Extract the (X, Y) coordinate from the center of the cell holding the provided text.  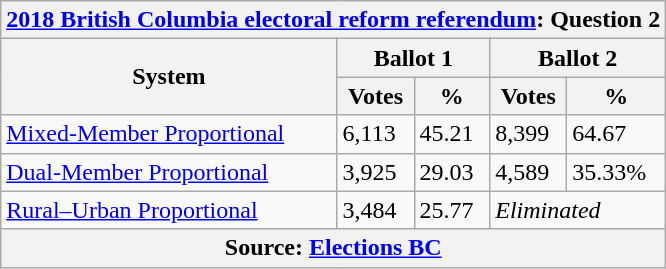
8,399 (528, 134)
25.77 (452, 210)
35.33% (616, 172)
System (169, 77)
Ballot 1 (414, 58)
6,113 (376, 134)
3,925 (376, 172)
3,484 (376, 210)
Source: Elections BC (334, 248)
45.21 (452, 134)
Rural–Urban Proportional (169, 210)
Mixed-Member Proportional (169, 134)
Ballot 2 (578, 58)
64.67 (616, 134)
2018 British Columbia electoral reform referendum: Question 2 (334, 20)
Dual-Member Proportional (169, 172)
Eliminated (578, 210)
4,589 (528, 172)
29.03 (452, 172)
